Return the [x, y] coordinate for the center point of the cell that contains the specified text.  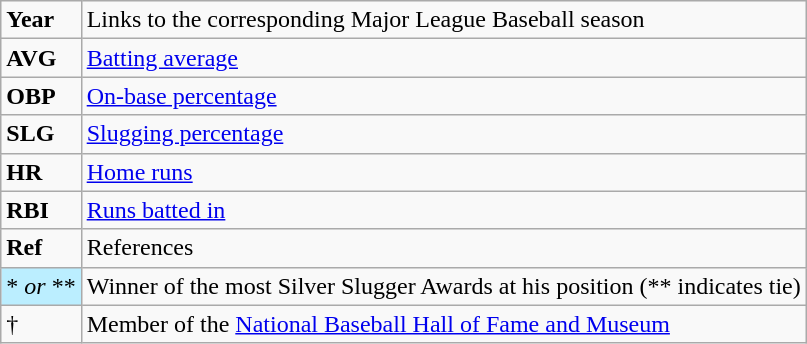
OBP [41, 96]
Winner of the most Silver Slugger Awards at his position (** indicates tie) [444, 286]
Year [41, 20]
HR [41, 172]
Batting average [444, 58]
References [444, 248]
Runs batted in [444, 210]
RBI [41, 210]
SLG [41, 134]
Member of the National Baseball Hall of Fame and Museum [444, 324]
AVG [41, 58]
Home runs [444, 172]
Slugging percentage [444, 134]
* or ** [41, 286]
† [41, 324]
Links to the corresponding Major League Baseball season [444, 20]
Ref [41, 248]
On-base percentage [444, 96]
